Locate the cell with the specified text and output its (X, Y) center coordinate. 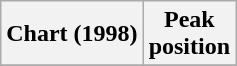
Peakposition (189, 34)
Chart (1998) (72, 34)
